From the cell containing the given text, extract its center point as (X, Y) coordinate. 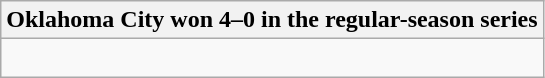
Oklahoma City won 4–0 in the regular-season series (272, 20)
